Provide the [X, Y] coordinate of the cell's center where the given text is located.  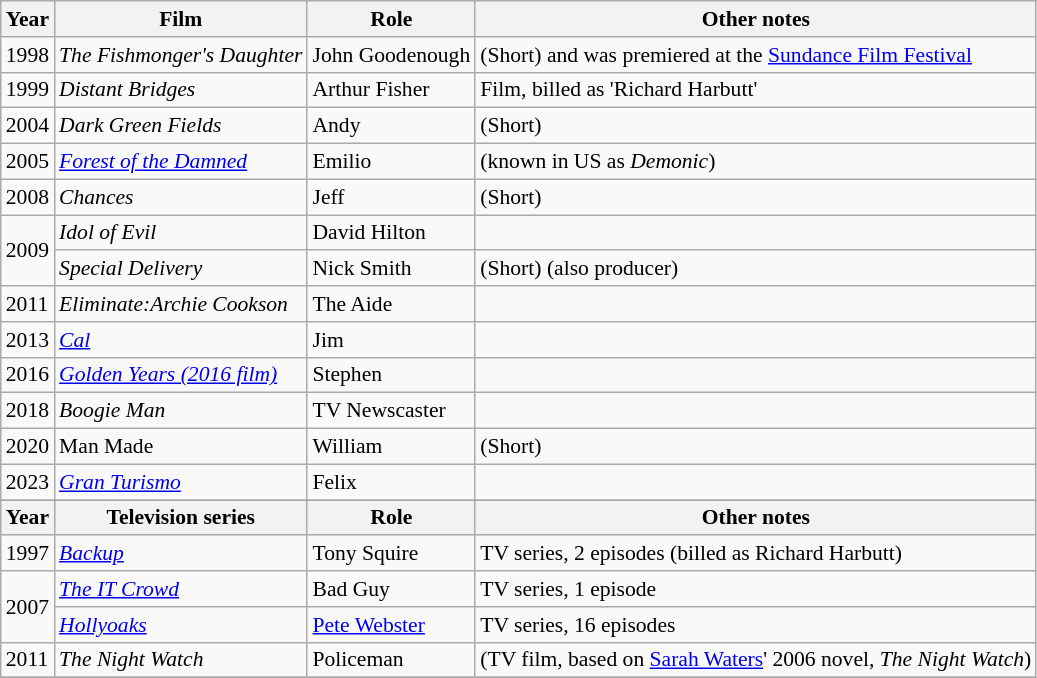
The IT Crowd [180, 589]
The Aide [391, 304]
2005 [28, 162]
2013 [28, 340]
Bad Guy [391, 589]
Gran Turismo [180, 482]
TV series, 16 episodes [756, 625]
1999 [28, 90]
Idol of Evil [180, 233]
TV series, 2 episodes (billed as Richard Harbutt) [756, 554]
Jim [391, 340]
Film [180, 19]
Felix [391, 482]
2009 [28, 250]
The Fishmonger's Daughter [180, 55]
(Short) and was premiered at the Sundance Film Festival [756, 55]
TV series, 1 episode [756, 589]
Cal [180, 340]
(TV film, based on Sarah Waters' 2006 novel, The Night Watch) [756, 660]
Pete Webster [391, 625]
Nick Smith [391, 269]
Eliminate:Archie Cookson [180, 304]
Arthur Fisher [391, 90]
Chances [180, 197]
1998 [28, 55]
Hollyoaks [180, 625]
(known in US as Demonic) [756, 162]
2020 [28, 447]
Distant Bridges [180, 90]
Special Delivery [180, 269]
John Goodenough [391, 55]
Emilio [391, 162]
2023 [28, 482]
Man Made [180, 447]
Forest of the Damned [180, 162]
Andy [391, 126]
Boogie Man [180, 411]
2004 [28, 126]
2016 [28, 375]
Golden Years (2016 film) [180, 375]
2018 [28, 411]
Stephen [391, 375]
Dark Green Fields [180, 126]
David Hilton [391, 233]
Television series [180, 518]
Film, billed as 'Richard Harbutt' [756, 90]
Tony Squire [391, 554]
Backup [180, 554]
TV Newscaster [391, 411]
Jeff [391, 197]
2008 [28, 197]
(Short) (also producer) [756, 269]
1997 [28, 554]
Policeman [391, 660]
William [391, 447]
2007 [28, 606]
The Night Watch [180, 660]
